Extract the (X, Y) coordinate from the center of the cell holding the provided text.  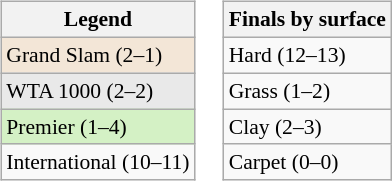
Clay (2–3) (308, 127)
Carpet (0–0) (308, 162)
Finals by surface (308, 20)
WTA 1000 (2–2) (98, 91)
Premier (1–4) (98, 127)
Grass (1–2) (308, 91)
International (10–11) (98, 162)
Grand Slam (2–1) (98, 55)
Hard (12–13) (308, 55)
Legend (98, 20)
